Capture the cell that displays the provided text and extract its (X, Y) central coordinate. 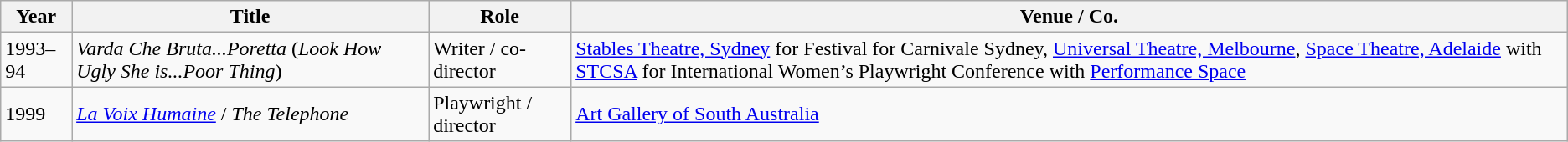
La Voix Humaine / The Telephone (250, 114)
1999 (37, 114)
1993–94 (37, 60)
Role (500, 17)
Art Gallery of South Australia (1070, 114)
Varda Che Bruta...Poretta (Look How Ugly She is...Poor Thing) (250, 60)
Venue / Co. (1070, 17)
Year (37, 17)
Title (250, 17)
Writer / co-director (500, 60)
Playwright / director (500, 114)
